Pinpoint the cell where the given text exists, returning its (x, y) midpoint coordinate. 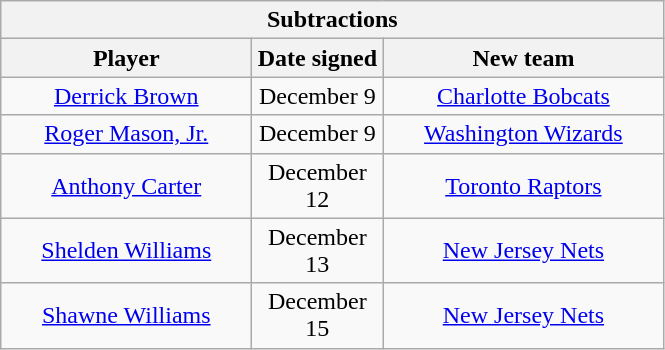
Toronto Raptors (524, 186)
New team (524, 58)
December 15 (318, 316)
Charlotte Bobcats (524, 96)
Player (126, 58)
Shawne Williams (126, 316)
Subtractions (332, 20)
Derrick Brown (126, 96)
Washington Wizards (524, 134)
Roger Mason, Jr. (126, 134)
December 12 (318, 186)
Date signed (318, 58)
December 13 (318, 250)
Shelden Williams (126, 250)
Anthony Carter (126, 186)
